Find where the given text appears and provide that cell's center as (x, y) coordinate. 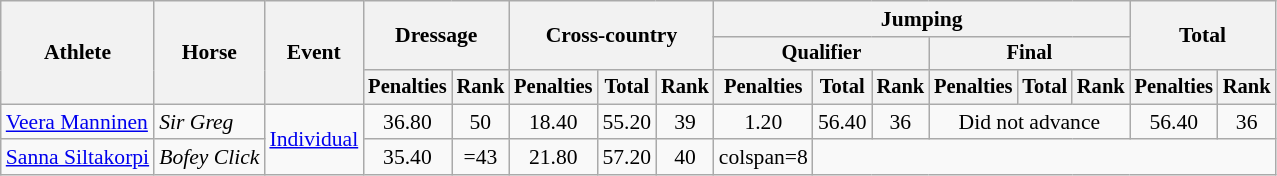
Horse (209, 52)
Final (1029, 54)
=43 (481, 158)
Bofey Click (209, 158)
39 (685, 122)
18.40 (553, 122)
57.20 (626, 158)
21.80 (553, 158)
50 (481, 122)
Veera Manninen (78, 122)
Did not advance (1029, 122)
Jumping (922, 19)
Dressage (436, 36)
Sir Greg (209, 122)
Individual (314, 140)
36.80 (407, 122)
35.40 (407, 158)
40 (685, 158)
Cross-country (612, 36)
Athlete (78, 52)
Sanna Siltakorpi (78, 158)
55.20 (626, 122)
Qualifier (822, 54)
Event (314, 52)
colspan=8 (764, 158)
1.20 (764, 122)
